Find where the given text appears and provide that cell's center as [X, Y] coordinate. 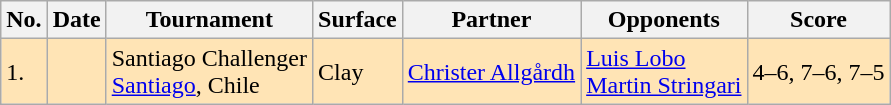
Clay [358, 72]
No. [24, 20]
Date [76, 20]
Santiago ChallengerSantiago, Chile [209, 72]
Partner [491, 20]
Score [818, 20]
Tournament [209, 20]
Luis Lobo Martin Stringari [664, 72]
Surface [358, 20]
4–6, 7–6, 7–5 [818, 72]
Opponents [664, 20]
Christer Allgårdh [491, 72]
1. [24, 72]
